Find where the given text appears and provide that cell's center as [x, y] coordinate. 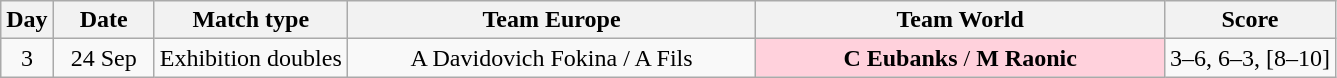
3 [27, 58]
Team Europe [552, 20]
Score [1250, 20]
3–6, 6–3, [8–10] [1250, 58]
Day [27, 20]
A Davidovich Fokina / A Fils [552, 58]
C Eubanks / M Raonic [960, 58]
Team World [960, 20]
Date [104, 20]
Match type [250, 20]
Exhibition doubles [250, 58]
24 Sep [104, 58]
